Return the (x, y) coordinate for the center point of the cell that contains the specified text.  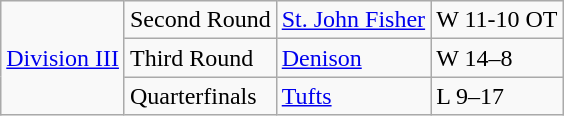
Division III (63, 58)
St. John Fisher (353, 20)
Third Round (200, 58)
W 14–8 (497, 58)
L 9–17 (497, 96)
W 11-10 OT (497, 20)
Denison (353, 58)
Tufts (353, 96)
Second Round (200, 20)
Quarterfinals (200, 96)
